Output the (x, y) coordinate of the center of the cell containing the given text.  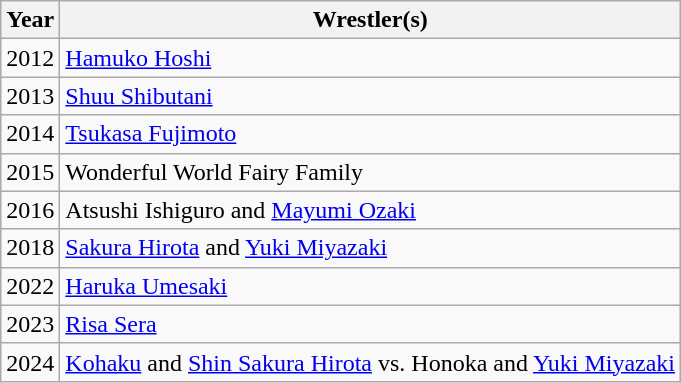
Year (30, 20)
Hamuko Hoshi (370, 58)
Atsushi Ishiguro and Mayumi Ozaki (370, 210)
2015 (30, 172)
2013 (30, 96)
2024 (30, 362)
2023 (30, 324)
Wonderful World Fairy Family (370, 172)
2012 (30, 58)
2018 (30, 248)
2016 (30, 210)
Sakura Hirota and Yuki Miyazaki (370, 248)
Haruka Umesaki (370, 286)
Kohaku and Shin Sakura Hirota vs. Honoka and Yuki Miyazaki (370, 362)
Risa Sera (370, 324)
Wrestler(s) (370, 20)
Shuu Shibutani (370, 96)
Tsukasa Fujimoto (370, 134)
2014 (30, 134)
2022 (30, 286)
